Locate the cell with the specified text and output its (x, y) center coordinate. 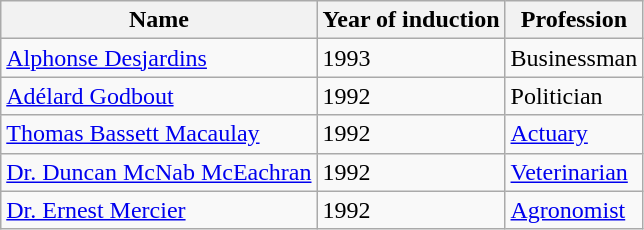
Year of induction (411, 20)
Veterinarian (574, 172)
Alphonse Desjardins (159, 58)
1993 (411, 58)
Politician (574, 96)
Dr. Ernest Mercier (159, 210)
Businessman (574, 58)
Agronomist (574, 210)
Adélard Godbout (159, 96)
Thomas Bassett Macaulay (159, 134)
Profession (574, 20)
Name (159, 20)
Actuary (574, 134)
Dr. Duncan McNab McEachran (159, 172)
